Extract the [X, Y] coordinate from the center of the cell holding the provided text.  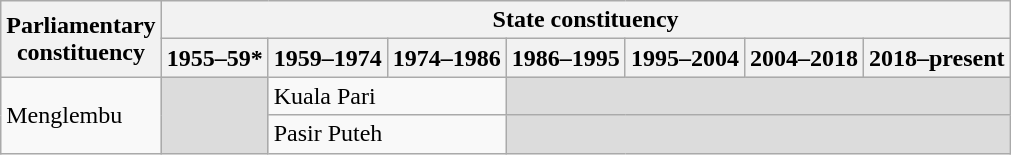
Kuala Pari [387, 96]
1986–1995 [566, 58]
1959–1974 [328, 58]
Menglembu [81, 115]
1995–2004 [684, 58]
1955–59* [214, 58]
Pasir Puteh [387, 134]
2004–2018 [804, 58]
Parliamentaryconstituency [81, 39]
State constituency [586, 20]
1974–1986 [446, 58]
2018–present [936, 58]
